Return (x, y) of the center of cell containing provided text 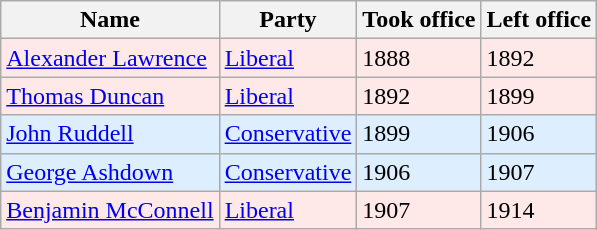
1914 (539, 210)
Alexander Lawrence (110, 58)
John Ruddell (110, 134)
Left office (539, 20)
1888 (419, 58)
Took office (419, 20)
Thomas Duncan (110, 96)
Benjamin McConnell (110, 210)
Name (110, 20)
Party (288, 20)
George Ashdown (110, 172)
